For the text-containing cell, return its midpoint in (x, y) coordinate format. 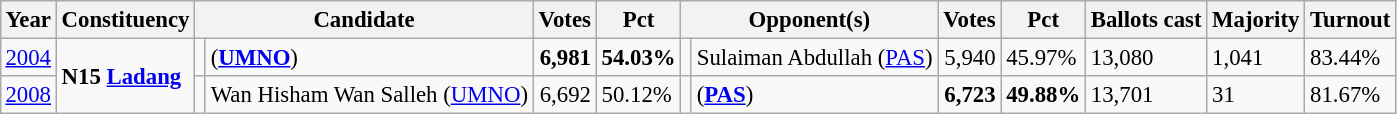
6,981 (564, 57)
Sulaiman Abdullah (PAS) (814, 57)
6,692 (564, 95)
31 (1256, 95)
(PAS) (814, 95)
2008 (28, 95)
13,080 (1146, 57)
83.44% (1350, 57)
Majority (1256, 20)
Year (28, 20)
1,041 (1256, 57)
Candidate (364, 20)
5,940 (970, 57)
Ballots cast (1146, 20)
45.97% (1044, 57)
13,701 (1146, 95)
81.67% (1350, 95)
(UMNO) (369, 57)
Wan Hisham Wan Salleh (UMNO) (369, 95)
50.12% (638, 95)
6,723 (970, 95)
Constituency (125, 20)
2004 (28, 57)
Turnout (1350, 20)
N15 Ladang (125, 76)
54.03% (638, 57)
49.88% (1044, 95)
Opponent(s) (810, 20)
